Capture the cell that displays the provided text and extract its (x, y) central coordinate. 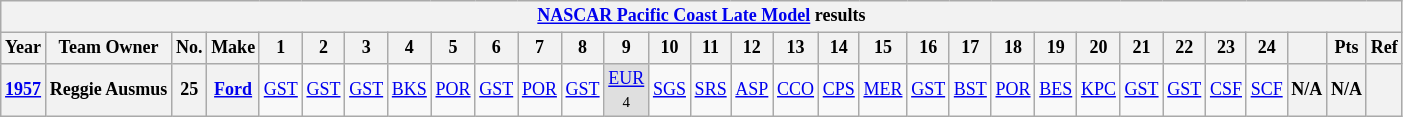
14 (838, 48)
BES (1056, 90)
Team Owner (108, 48)
21 (1142, 48)
11 (710, 48)
19 (1056, 48)
1957 (24, 90)
Reggie Ausmus (108, 90)
CSF (1226, 90)
3 (366, 48)
EUR4 (626, 90)
ASP (752, 90)
6 (496, 48)
17 (970, 48)
Make (234, 48)
13 (796, 48)
24 (1266, 48)
SGS (670, 90)
15 (883, 48)
Pts (1347, 48)
22 (1184, 48)
BST (970, 90)
BKS (409, 90)
Ford (234, 90)
12 (752, 48)
7 (540, 48)
CCO (796, 90)
Ref (1384, 48)
10 (670, 48)
NASCAR Pacific Coast Late Model results (702, 16)
MER (883, 90)
5 (453, 48)
8 (582, 48)
Year (24, 48)
1 (280, 48)
16 (928, 48)
20 (1099, 48)
25 (190, 90)
SRS (710, 90)
4 (409, 48)
23 (1226, 48)
9 (626, 48)
No. (190, 48)
SCF (1266, 90)
2 (324, 48)
CPS (838, 90)
KPC (1099, 90)
18 (1013, 48)
